Find where the given text appears and provide that cell's center as (x, y) coordinate. 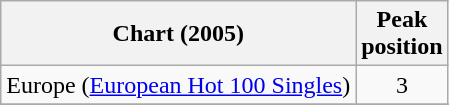
Peakposition (402, 34)
Europe (European Hot 100 Singles) (178, 85)
Chart (2005) (178, 34)
3 (402, 85)
